Identify which cell holds the provided text, then report its (X, Y) central coordinate. 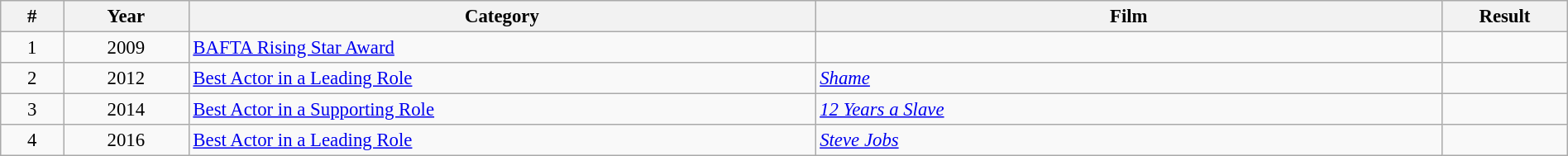
Best Actor in a Supporting Role (502, 110)
2012 (126, 78)
Shame (1129, 78)
Result (1505, 17)
2 (32, 78)
Year (126, 17)
4 (32, 140)
2016 (126, 140)
2014 (126, 110)
1 (32, 48)
3 (32, 110)
12 Years a Slave (1129, 110)
BAFTA Rising Star Award (502, 48)
Steve Jobs (1129, 140)
# (32, 17)
Film (1129, 17)
2009 (126, 48)
Category (502, 17)
